Detect which cell encompasses the target text, then output its [x, y] center coordinate. 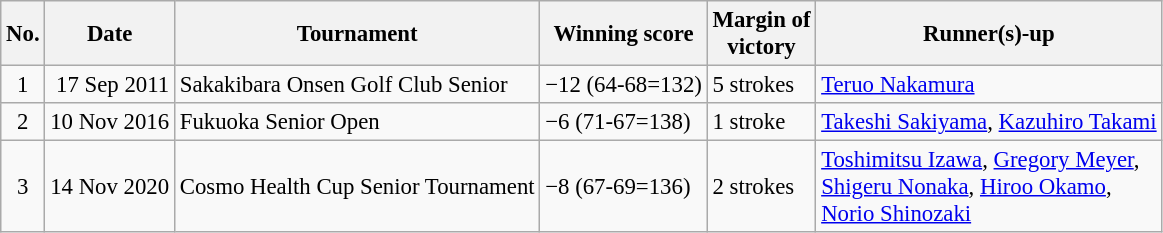
14 Nov 2020 [110, 187]
Sakakibara Onsen Golf Club Senior [356, 85]
Margin ofvictory [762, 34]
Toshimitsu Izawa, Gregory Meyer, Shigeru Nonaka, Hiroo Okamo, Norio Shinozaki [989, 187]
−8 (67-69=136) [624, 187]
17 Sep 2011 [110, 85]
−6 (71-67=138) [624, 122]
Date [110, 34]
Takeshi Sakiyama, Kazuhiro Takami [989, 122]
−12 (64-68=132) [624, 85]
2 [23, 122]
5 strokes [762, 85]
3 [23, 187]
1 [23, 85]
Fukuoka Senior Open [356, 122]
2 strokes [762, 187]
Winning score [624, 34]
10 Nov 2016 [110, 122]
No. [23, 34]
Teruo Nakamura [989, 85]
Tournament [356, 34]
Runner(s)-up [989, 34]
1 stroke [762, 122]
Cosmo Health Cup Senior Tournament [356, 187]
